Return the (x, y) coordinate for the center point of the cell that contains the specified text.  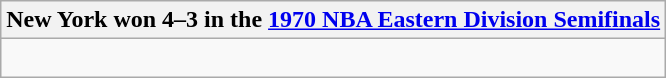
New York won 4–3 in the 1970 NBA Eastern Division Semifinals (334, 20)
